Detect which cell encompasses the target text, then output its (x, y) center coordinate. 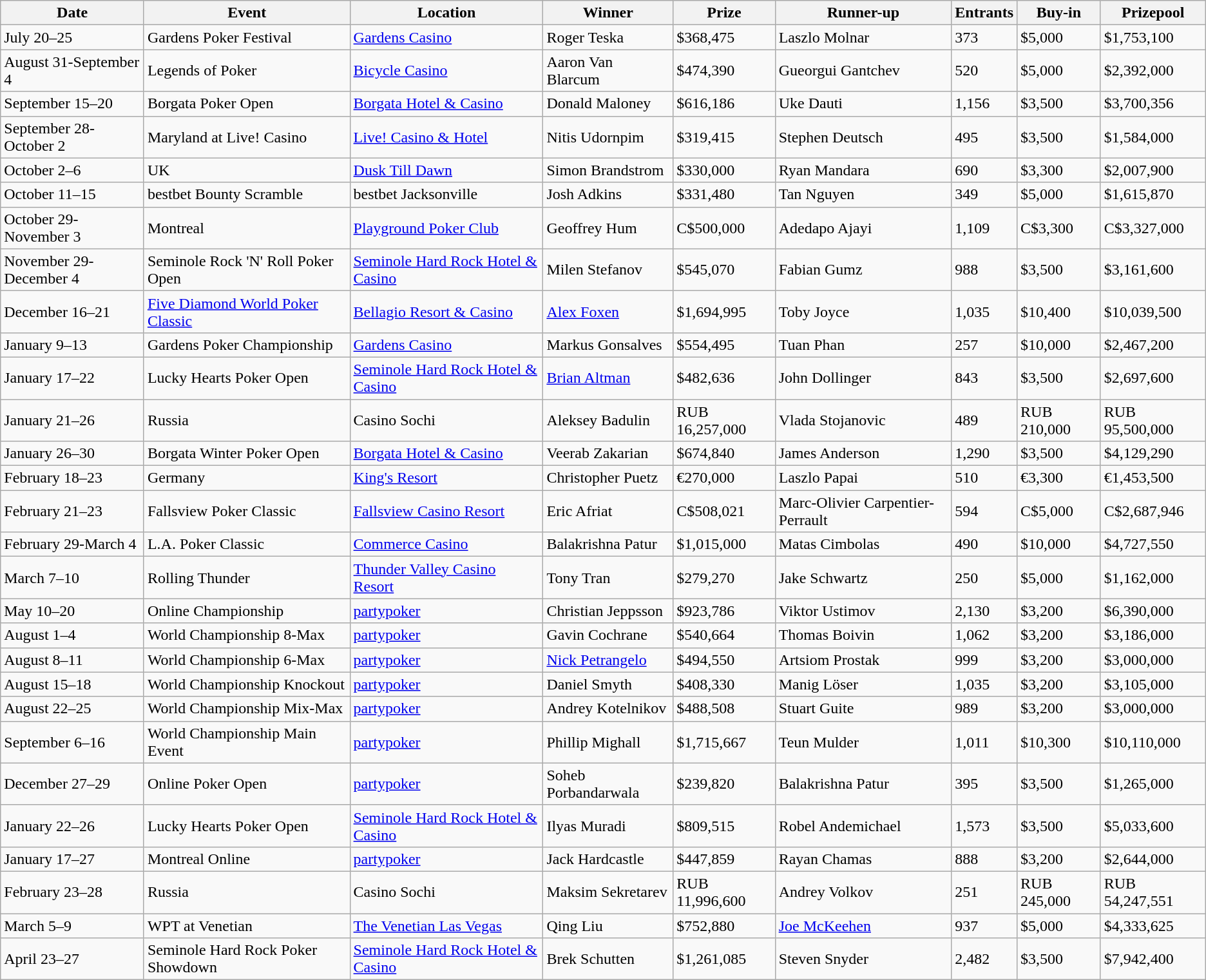
Dusk Till Dawn (446, 170)
520 (984, 71)
$3,186,000 (1153, 635)
March 5–9 (72, 926)
Steven Snyder (863, 959)
Rolling Thunder (247, 577)
395 (984, 783)
Adedapo Ajayi (863, 228)
September 6–16 (72, 742)
Winner (608, 13)
July 20–25 (72, 37)
$1,162,000 (1153, 577)
490 (984, 544)
bestbet Jacksonville (446, 195)
Joe McKeehen (863, 926)
Christian Jeppsson (608, 611)
$10,110,000 (1153, 742)
Date (72, 13)
$923,786 (724, 611)
1,290 (984, 454)
$7,942,400 (1153, 959)
Tony Tran (608, 577)
510 (984, 478)
€270,000 (724, 478)
Seminole Hard Rock Poker Showdown (247, 959)
L.A. Poker Classic (247, 544)
937 (984, 926)
Aaron Van Blarcum (608, 71)
Daniel Smyth (608, 684)
Ryan Mandara (863, 170)
$1,584,000 (1153, 137)
Rayan Chamas (863, 859)
$1,015,000 (724, 544)
Brek Schutten (608, 959)
Manig Löser (863, 684)
$3,105,000 (1153, 684)
Maksim Sekretarev (608, 892)
$4,333,625 (1153, 926)
$10,300 (1059, 742)
World Championship 8-Max (247, 635)
Fallsview Poker Classic (247, 512)
$494,550 (724, 660)
$368,475 (724, 37)
C$3,300 (1059, 228)
October 11–15 (72, 195)
$2,392,000 (1153, 71)
Laszlo Papai (863, 478)
$1,694,995 (724, 312)
$482,636 (724, 378)
Online Championship (247, 611)
Montreal Online (247, 859)
February 23–28 (72, 892)
Stephen Deutsch (863, 137)
World Championship 6-Max (247, 660)
World Championship Mix-Max (247, 709)
Entrants (984, 13)
Fabian Gumz (863, 269)
250 (984, 577)
January 26–30 (72, 454)
World Championship Main Event (247, 742)
October 2–6 (72, 170)
C$2,687,946 (1153, 512)
€3,300 (1059, 478)
$616,186 (724, 104)
$2,007,900 (1153, 170)
2,130 (984, 611)
989 (984, 709)
1,109 (984, 228)
Borgata Poker Open (247, 104)
Robel Andemichael (863, 826)
$3,300 (1059, 170)
The Venetian Las Vegas (446, 926)
Josh Adkins (608, 195)
Maryland at Live! Casino (247, 137)
$545,070 (724, 269)
Bellagio Resort & Casino (446, 312)
April 23–27 (72, 959)
August 22–25 (72, 709)
Legends of Poker (247, 71)
$1,265,000 (1153, 783)
Roger Teska (608, 37)
February 21–23 (72, 512)
1,156 (984, 104)
September 15–20 (72, 104)
Commerce Casino (446, 544)
Live! Casino & Hotel (446, 137)
Eric Afriat (608, 512)
Artsiom Prostak (863, 660)
January 17–22 (72, 378)
Alex Foxen (608, 312)
$2,467,200 (1153, 345)
$10,039,500 (1153, 312)
$10,400 (1059, 312)
Jack Hardcastle (608, 859)
UK (247, 170)
Veerab Zakarian (608, 454)
RUB 210,000 (1059, 420)
$330,000 (724, 170)
690 (984, 170)
September 28-October 2 (72, 137)
Andrey Kotelnikov (608, 709)
Marc-Olivier Carpentier-Perrault (863, 512)
August 15–18 (72, 684)
251 (984, 892)
Donald Maloney (608, 104)
January 22–26 (72, 826)
$2,644,000 (1153, 859)
World Championship Knockout (247, 684)
$239,820 (724, 783)
Fallsview Casino Resort (446, 512)
1,062 (984, 635)
Laszlo Molnar (863, 37)
James Anderson (863, 454)
Five Diamond World Poker Classic (247, 312)
$319,415 (724, 137)
349 (984, 195)
Thomas Boivin (863, 635)
988 (984, 269)
999 (984, 660)
$488,508 (724, 709)
Playground Poker Club (446, 228)
December 27–29 (72, 783)
$4,129,290 (1153, 454)
$540,664 (724, 635)
RUB 54,247,551 (1153, 892)
C$3,327,000 (1153, 228)
January 9–13 (72, 345)
$4,727,550 (1153, 544)
Nick Petrangelo (608, 660)
Matas Cimbolas (863, 544)
$1,261,085 (724, 959)
257 (984, 345)
January 21–26 (72, 420)
Location (446, 13)
Gardens Poker Festival (247, 37)
$674,840 (724, 454)
Andrey Volkov (863, 892)
Phillip Mighall (608, 742)
RUB 16,257,000 (724, 420)
Vlada Stojanovic (863, 420)
$331,480 (724, 195)
Teun Mulder (863, 742)
$3,700,356 (1153, 104)
Uke Dauti (863, 104)
$2,697,600 (1153, 378)
$554,495 (724, 345)
Ilyas Muradi (608, 826)
Prize (724, 13)
$6,390,000 (1153, 611)
Gavin Cochrane (608, 635)
John Dollinger (863, 378)
495 (984, 137)
Geoffrey Hum (608, 228)
$408,330 (724, 684)
$279,270 (724, 577)
Seminole Rock 'N' Roll Poker Open (247, 269)
Markus Gonsalves (608, 345)
RUB 11,996,600 (724, 892)
$752,880 (724, 926)
$447,859 (724, 859)
Bicycle Casino (446, 71)
WPT at Venetian (247, 926)
King's Resort (446, 478)
C$500,000 (724, 228)
December 16–21 (72, 312)
February 29-March 4 (72, 544)
489 (984, 420)
October 29-November 3 (72, 228)
$474,390 (724, 71)
Qing Liu (608, 926)
Online Poker Open (247, 783)
Viktor Ustimov (863, 611)
$1,715,667 (724, 742)
May 10–20 (72, 611)
1,011 (984, 742)
August 1–4 (72, 635)
Gueorgui Gantchev (863, 71)
Event (247, 13)
Tan Nguyen (863, 195)
1,573 (984, 826)
Buy-in (1059, 13)
bestbet Bounty Scramble (247, 195)
C$5,000 (1059, 512)
€1,453,500 (1153, 478)
843 (984, 378)
Germany (247, 478)
August 31-September 4 (72, 71)
$1,753,100 (1153, 37)
Nitis Udornpim (608, 137)
Thunder Valley Casino Resort (446, 577)
Simon Brandstrom (608, 170)
$1,615,870 (1153, 195)
Stuart Guite (863, 709)
Christopher Puetz (608, 478)
August 8–11 (72, 660)
February 18–23 (72, 478)
Montreal (247, 228)
Jake Schwartz (863, 577)
January 17–27 (72, 859)
November 29-December 4 (72, 269)
RUB 245,000 (1059, 892)
594 (984, 512)
March 7–10 (72, 577)
373 (984, 37)
Borgata Winter Poker Open (247, 454)
Gardens Poker Championship (247, 345)
Prizepool (1153, 13)
Milen Stefanov (608, 269)
C$508,021 (724, 512)
Brian Altman (608, 378)
Runner-up (863, 13)
$5,033,600 (1153, 826)
Toby Joyce (863, 312)
$3,161,600 (1153, 269)
Aleksey Badulin (608, 420)
RUB 95,500,000 (1153, 420)
Tuan Phan (863, 345)
888 (984, 859)
Soheb Porbandarwala (608, 783)
2,482 (984, 959)
$809,515 (724, 826)
